Pinpoint the cell where the given text exists, returning its [x, y] midpoint coordinate. 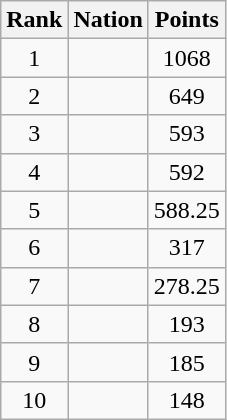
592 [186, 172]
10 [34, 400]
9 [34, 362]
1 [34, 58]
148 [186, 400]
3 [34, 134]
593 [186, 134]
5 [34, 210]
7 [34, 286]
1068 [186, 58]
2 [34, 96]
Nation [108, 20]
588.25 [186, 210]
317 [186, 248]
4 [34, 172]
193 [186, 324]
649 [186, 96]
8 [34, 324]
185 [186, 362]
278.25 [186, 286]
Rank [34, 20]
6 [34, 248]
Points [186, 20]
